Return (x, y) of the center of cell containing provided text 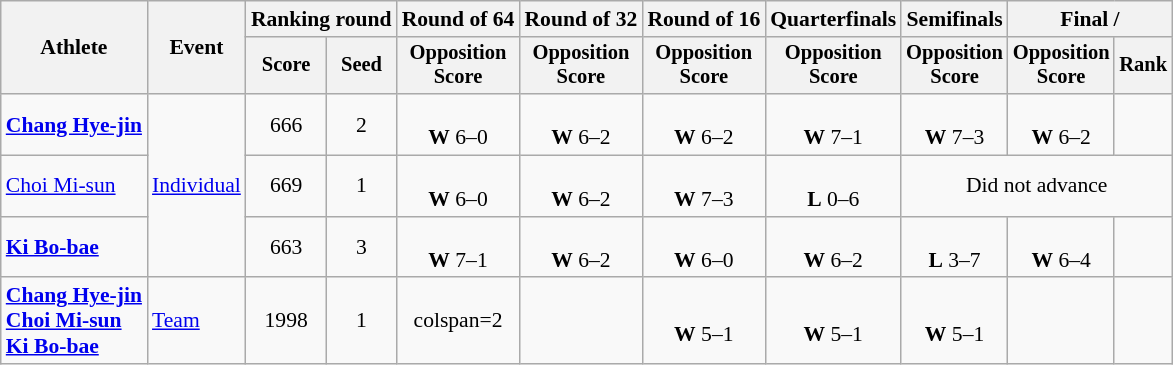
Seed (361, 66)
W 6–4 (1062, 248)
L 0–6 (833, 186)
666 (286, 124)
663 (286, 248)
L 3–7 (954, 248)
2 (361, 124)
Rank (1143, 66)
Round of 32 (580, 19)
Chang Hye-jinChoi Mi-sunKi Bo-bae (74, 322)
Choi Mi-sun (74, 186)
3 (361, 248)
Team (196, 322)
Individual (196, 186)
Chang Hye-jin (74, 124)
Round of 16 (704, 19)
Quarterfinals (833, 19)
1998 (286, 322)
Final / (1090, 19)
Semifinals (954, 19)
Did not advance (1036, 186)
Ki Bo-bae (74, 248)
Athlete (74, 48)
Ranking round (322, 19)
Score (286, 66)
Round of 64 (458, 19)
colspan=2 (458, 322)
669 (286, 186)
Event (196, 48)
